Identify which cell holds the provided text, then report its [X, Y] central coordinate. 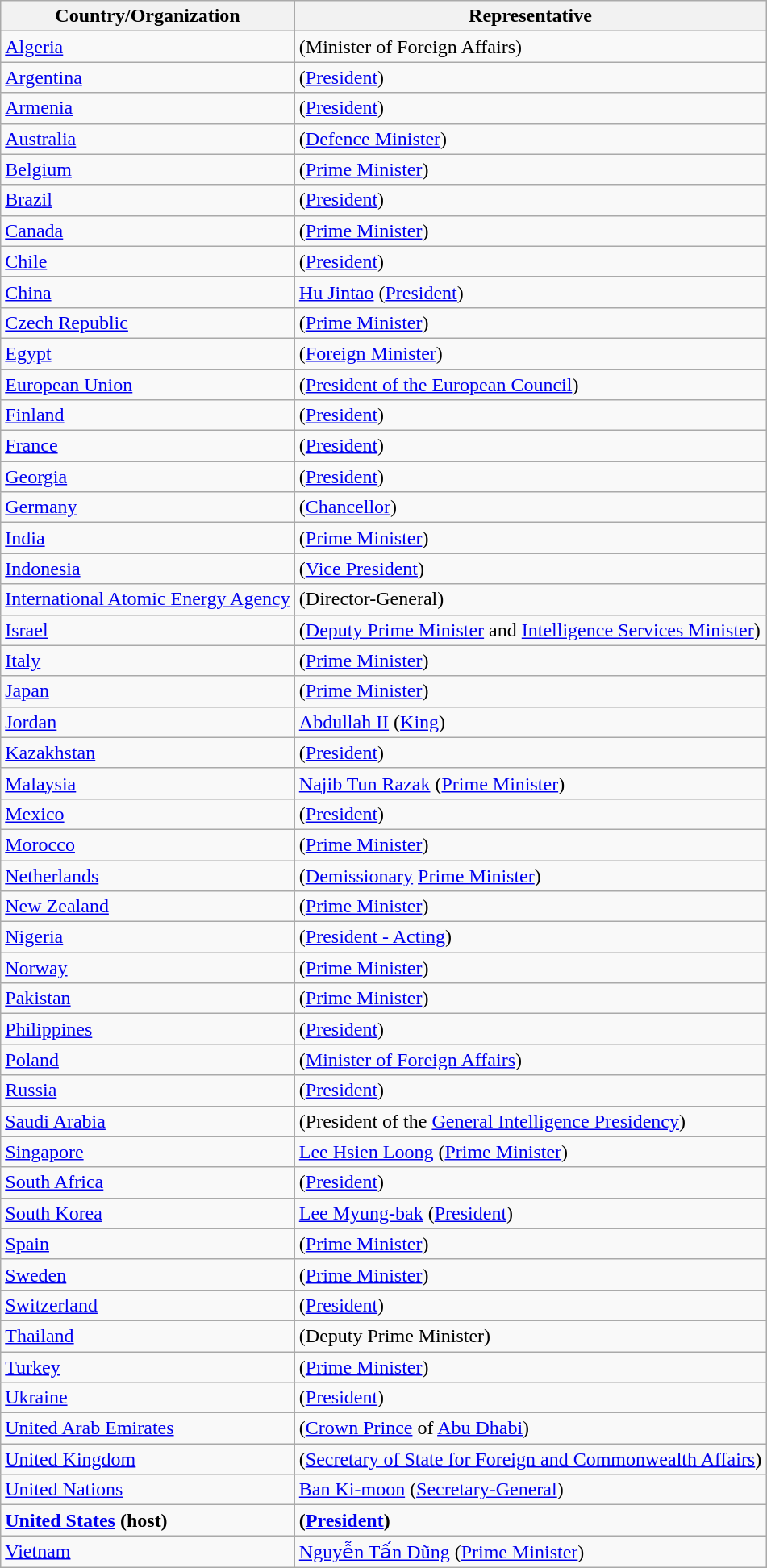
Mexico [148, 814]
Belgium [148, 169]
European Union [148, 385]
(President of the European Council) [530, 385]
Jordan [148, 722]
New Zealand [148, 907]
United Nations [148, 1490]
Ban Ki-moon (Secretary-General) [530, 1490]
Algeria [148, 47]
(Vice President) [530, 569]
Malaysia [148, 783]
Thailand [148, 1336]
Morocco [148, 844]
Pakistan [148, 999]
Brazil [148, 200]
(President - Acting) [530, 937]
Georgia [148, 477]
Kazakhstan [148, 753]
South Africa [148, 1182]
Chile [148, 261]
Argentina [148, 77]
(Crown Prince of Abu Dhabi) [530, 1428]
Japan [148, 691]
Russia [148, 1091]
China [148, 292]
United States (host) [148, 1520]
Armenia [148, 108]
(Deputy Prime Minister) [530, 1336]
Nigeria [148, 937]
Ukraine [148, 1398]
Switzerland [148, 1305]
(Secretary of State for Foreign and Commonwealth Affairs) [530, 1459]
Spain [148, 1244]
Saudi Arabia [148, 1121]
Najib Tun Razak (Prime Minister) [530, 783]
Czech Republic [148, 323]
(Chancellor) [530, 507]
(Deputy Prime Minister and Intelligence Services Minister) [530, 630]
Nguyễn Tấn Dũng (Prime Minister) [530, 1552]
Norway [148, 968]
Finland [148, 415]
Philippines [148, 1029]
(Defence Minister) [530, 139]
Indonesia [148, 569]
Lee Hsien Loong (Prime Minister) [530, 1152]
United Arab Emirates [148, 1428]
Italy [148, 661]
Representative [530, 16]
Sweden [148, 1274]
Poland [148, 1060]
Vietnam [148, 1552]
Netherlands [148, 875]
India [148, 538]
South Korea [148, 1213]
Country/Organization [148, 16]
(Director-General) [530, 599]
Germany [148, 507]
Canada [148, 231]
Lee Myung-bak (President) [530, 1213]
United Kingdom [148, 1459]
International Atomic Energy Agency [148, 599]
Singapore [148, 1152]
(President of the General Intelligence Presidency) [530, 1121]
Egypt [148, 353]
France [148, 446]
Hu Jintao (President) [530, 292]
Turkey [148, 1367]
Australia [148, 139]
(Demissionary Prime Minister) [530, 875]
Abdullah II (King) [530, 722]
Israel [148, 630]
(Foreign Minister) [530, 353]
